Capture the cell that displays the provided text and extract its [X, Y] central coordinate. 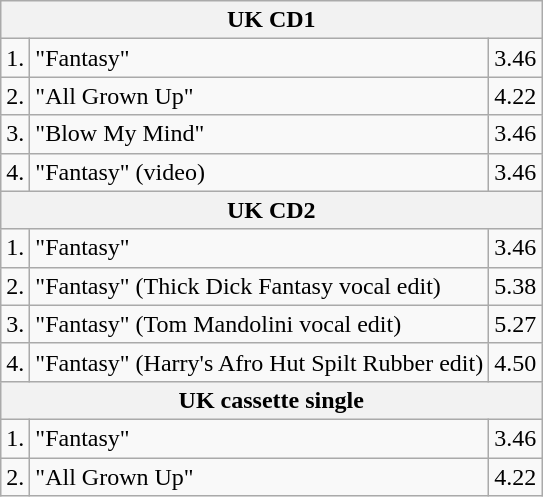
4.50 [516, 362]
"Blow My Mind" [260, 134]
"Fantasy" (Tom Mandolini vocal edit) [260, 324]
"Fantasy" (Thick Dick Fantasy vocal edit) [260, 286]
UK cassette single [272, 400]
"Fantasy" (Harry's Afro Hut Spilt Rubber edit) [260, 362]
"Fantasy" (video) [260, 172]
UK CD1 [272, 20]
5.38 [516, 286]
5.27 [516, 324]
UK CD2 [272, 210]
